Determine the [X, Y] coordinate at the center of the cell enclosing the given text.  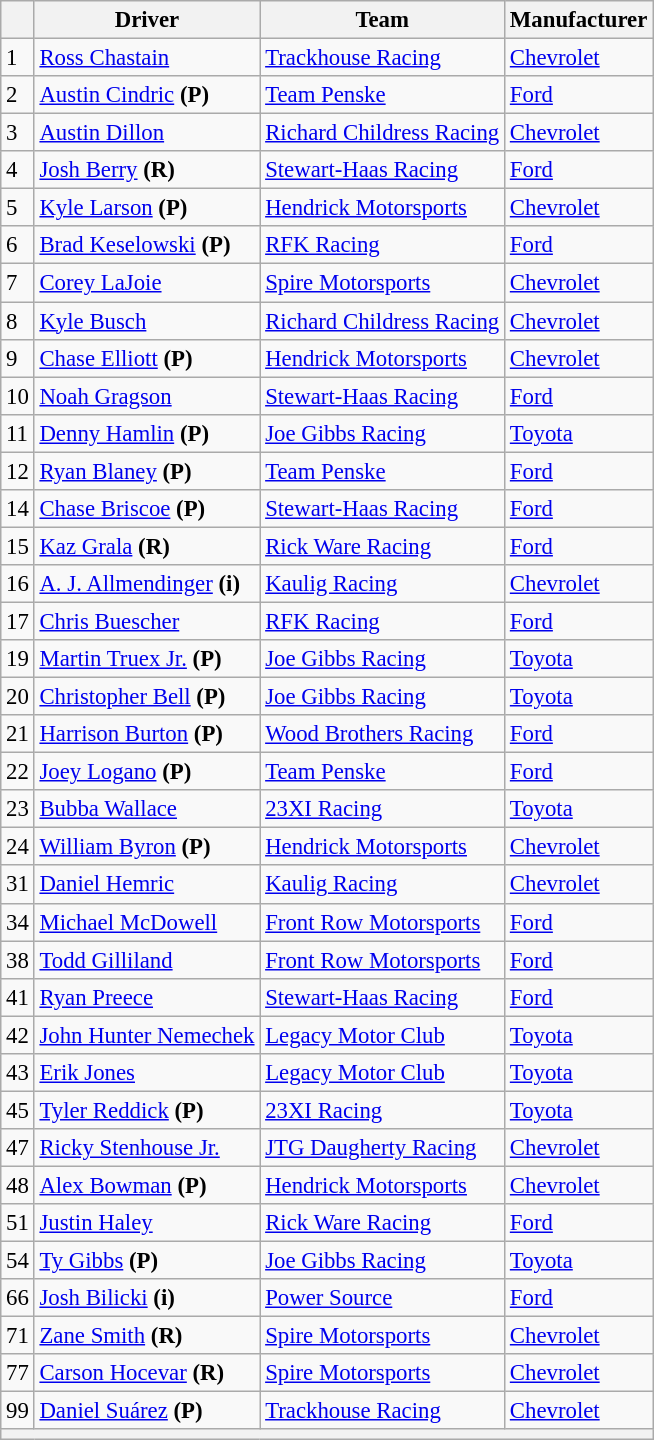
Noah Gragson [147, 396]
Power Source [382, 1298]
Christopher Bell (P) [147, 697]
John Hunter Nemechek [147, 1035]
2 [18, 95]
43 [18, 1073]
Carson Hocevar (R) [147, 1373]
47 [18, 1148]
9 [18, 358]
Daniel Hemric [147, 885]
Driver [147, 20]
7 [18, 283]
42 [18, 1035]
Ryan Blaney (P) [147, 471]
54 [18, 1261]
Chase Elliott (P) [147, 358]
21 [18, 734]
Erik Jones [147, 1073]
Daniel Suárez (P) [147, 1411]
Michael McDowell [147, 922]
99 [18, 1411]
Joey Logano (P) [147, 772]
Kaz Grala (R) [147, 546]
Brad Keselowski (P) [147, 245]
19 [18, 659]
16 [18, 584]
Todd Gilliland [147, 960]
Josh Bilicki (i) [147, 1298]
Josh Berry (R) [147, 170]
3 [18, 133]
17 [18, 621]
Manufacturer [579, 20]
Tyler Reddick (P) [147, 1110]
6 [18, 245]
71 [18, 1336]
Bubba Wallace [147, 809]
41 [18, 997]
23 [18, 809]
Ricky Stenhouse Jr. [147, 1148]
Corey LaJoie [147, 283]
66 [18, 1298]
JTG Daugherty Racing [382, 1148]
14 [18, 509]
William Byron (P) [147, 847]
31 [18, 885]
Austin Cindric (P) [147, 95]
Chris Buescher [147, 621]
38 [18, 960]
8 [18, 321]
45 [18, 1110]
Kyle Busch [147, 321]
11 [18, 433]
Zane Smith (R) [147, 1336]
77 [18, 1373]
5 [18, 208]
Kyle Larson (P) [147, 208]
34 [18, 922]
Justin Haley [147, 1223]
51 [18, 1223]
Denny Hamlin (P) [147, 433]
A. J. Allmendinger (i) [147, 584]
Ty Gibbs (P) [147, 1261]
Chase Briscoe (P) [147, 509]
Alex Bowman (P) [147, 1185]
15 [18, 546]
12 [18, 471]
4 [18, 170]
20 [18, 697]
24 [18, 847]
Austin Dillon [147, 133]
Martin Truex Jr. (P) [147, 659]
Wood Brothers Racing [382, 734]
Ryan Preece [147, 997]
Team [382, 20]
1 [18, 58]
Harrison Burton (P) [147, 734]
10 [18, 396]
Ross Chastain [147, 58]
48 [18, 1185]
22 [18, 772]
